Return the [x, y] coordinate for the center point of the cell that contains the specified text.  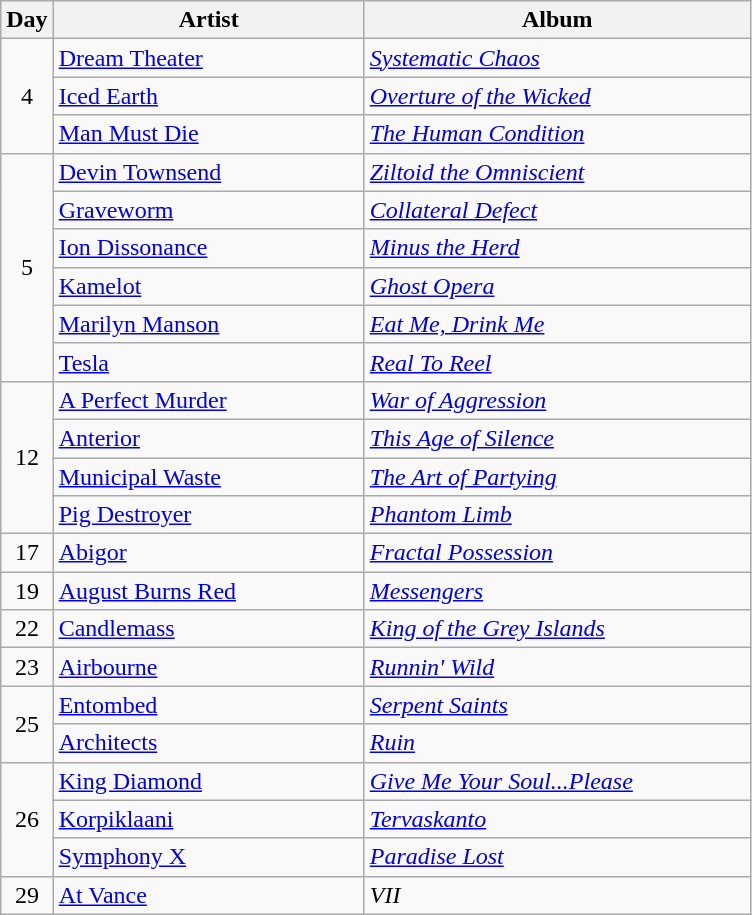
Symphony X [208, 857]
17 [27, 553]
Eat Me, Drink Me [557, 324]
Airbourne [208, 667]
Systematic Chaos [557, 58]
Marilyn Manson [208, 324]
This Age of Silence [557, 438]
Candlemass [208, 629]
5 [27, 267]
Man Must Die [208, 134]
Architects [208, 743]
Pig Destroyer [208, 515]
Real To Reel [557, 362]
23 [27, 667]
Ghost Opera [557, 286]
4 [27, 96]
The Art of Partying [557, 477]
Collateral Defect [557, 210]
12 [27, 457]
Municipal Waste [208, 477]
19 [27, 591]
Album [557, 20]
Entombed [208, 705]
A Perfect Murder [208, 400]
Abigor [208, 553]
Serpent Saints [557, 705]
War of Aggression [557, 400]
Iced Earth [208, 96]
Messengers [557, 591]
Artist [208, 20]
Kamelot [208, 286]
Ziltoid the Omniscient [557, 172]
Ion Dissonance [208, 248]
August Burns Red [208, 591]
29 [27, 895]
Ruin [557, 743]
Devin Townsend [208, 172]
Tesla [208, 362]
Phantom Limb [557, 515]
At Vance [208, 895]
Overture of the Wicked [557, 96]
Runnin' Wild [557, 667]
The Human Condition [557, 134]
Anterior [208, 438]
King Diamond [208, 781]
Korpiklaani [208, 819]
22 [27, 629]
King of the Grey Islands [557, 629]
25 [27, 724]
26 [27, 819]
Give Me Your Soul...Please [557, 781]
Paradise Lost [557, 857]
Fractal Possession [557, 553]
Graveworm [208, 210]
Minus the Herd [557, 248]
Day [27, 20]
Tervaskanto [557, 819]
Dream Theater [208, 58]
VII [557, 895]
